From the cell containing the given text, extract its center point as [X, Y] coordinate. 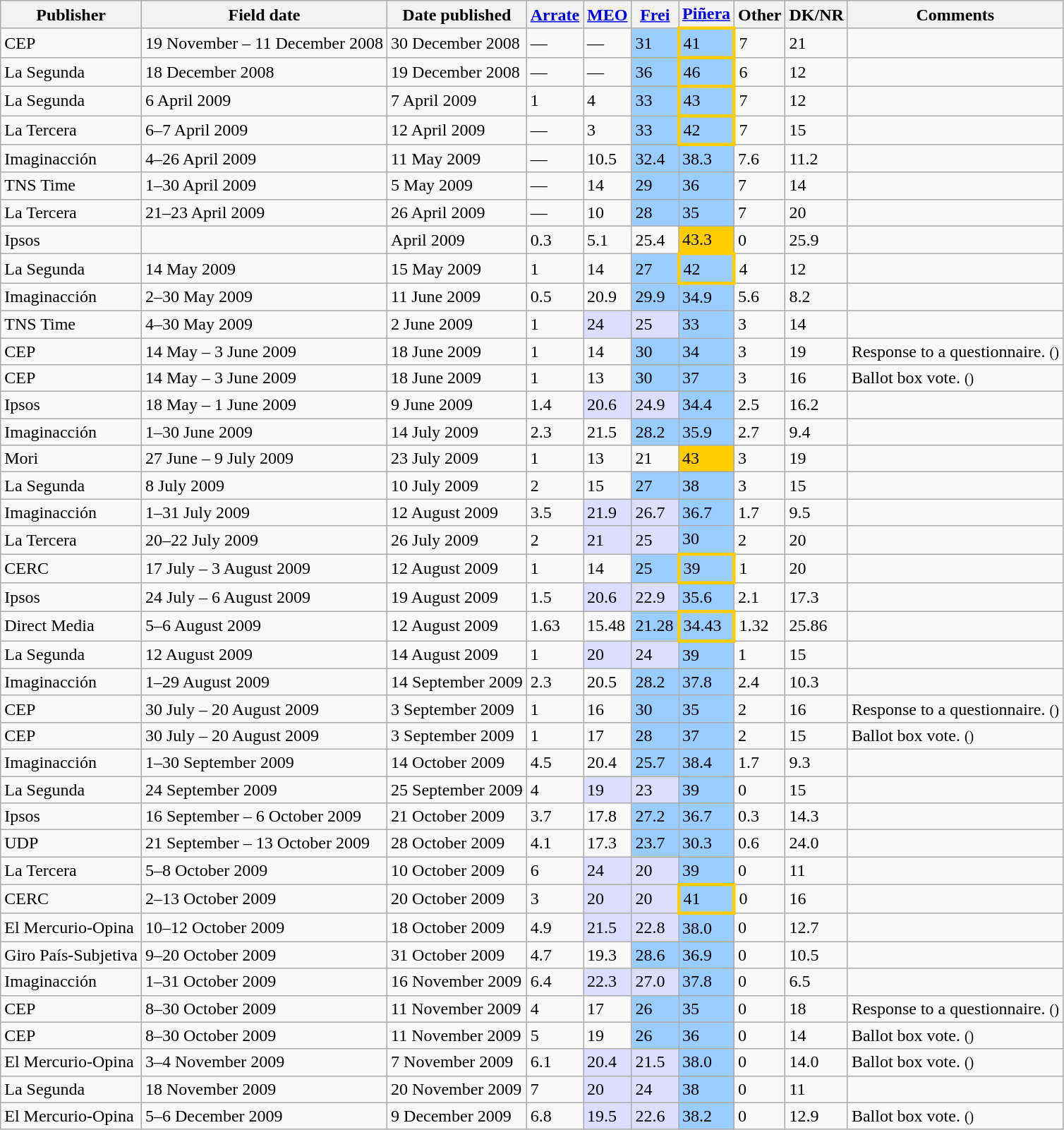
23 [655, 790]
18 October 2009 [457, 927]
4.5 [555, 762]
22.8 [655, 927]
21 October 2009 [457, 817]
19 August 2009 [457, 597]
25.9 [816, 240]
27.0 [655, 982]
19 November – 11 December 2008 [264, 42]
30.3 [707, 843]
2.1 [760, 597]
16 September – 6 October 2009 [264, 817]
Field date [264, 15]
9 December 2009 [457, 1116]
11 June 2009 [457, 297]
9 June 2009 [457, 405]
16.2 [816, 405]
18 December 2008 [264, 72]
1.4 [555, 405]
14 October 2009 [457, 762]
25 September 2009 [457, 790]
6.1 [555, 1062]
20.9 [607, 297]
Other [760, 15]
7.6 [760, 159]
2.5 [760, 405]
43.3 [707, 240]
Direct Media [71, 627]
10.3 [816, 682]
34.9 [707, 297]
1.63 [555, 627]
32.4 [655, 159]
2 June 2009 [457, 324]
10 [607, 212]
8 July 2009 [264, 486]
2.4 [760, 682]
2.7 [760, 432]
38.3 [707, 159]
9–20 October 2009 [264, 955]
7 November 2009 [457, 1062]
6.5 [816, 982]
2–13 October 2009 [264, 899]
Piñera [707, 15]
10 July 2009 [457, 486]
0.5 [555, 297]
21.9 [607, 512]
1.5 [555, 597]
26.7 [655, 512]
3–4 November 2009 [264, 1062]
6 April 2009 [264, 100]
6.8 [555, 1116]
34 [707, 351]
31 October 2009 [457, 955]
26 April 2009 [457, 212]
9.5 [816, 512]
DK/NR [816, 15]
4–26 April 2009 [264, 159]
38.4 [707, 762]
22.9 [655, 597]
20 November 2009 [457, 1089]
1–30 June 2009 [264, 432]
Giro País-Subjetiva [71, 955]
10–12 October 2009 [264, 927]
24.9 [655, 405]
20 October 2009 [457, 899]
17.8 [607, 817]
1–30 September 2009 [264, 762]
20–22 July 2009 [264, 540]
25.86 [816, 627]
19.3 [607, 955]
Date published [457, 15]
30 December 2008 [457, 42]
14.0 [816, 1062]
Arrate [555, 15]
5 May 2009 [457, 186]
18 May – 1 June 2009 [264, 405]
29.9 [655, 297]
5 [555, 1035]
31 [655, 42]
7 April 2009 [457, 100]
5.6 [760, 297]
5–6 August 2009 [264, 627]
12 April 2009 [457, 130]
0.6 [760, 843]
11.2 [816, 159]
4.7 [555, 955]
UDP [71, 843]
19.5 [607, 1116]
1–30 April 2009 [264, 186]
15 May 2009 [457, 268]
35.9 [707, 432]
29 [655, 186]
5–8 October 2009 [264, 871]
23 July 2009 [457, 459]
20.5 [607, 682]
1–31 July 2009 [264, 512]
25.7 [655, 762]
28 October 2009 [457, 843]
Mori [71, 459]
11 May 2009 [457, 159]
4–30 May 2009 [264, 324]
9.4 [816, 432]
18 [816, 1009]
14 July 2009 [457, 432]
Frei [655, 15]
9.3 [816, 762]
19 December 2008 [457, 72]
18 November 2009 [264, 1089]
1–29 August 2009 [264, 682]
16 November 2009 [457, 982]
April 2009 [457, 240]
24.0 [816, 843]
17 July – 3 August 2009 [264, 567]
14 August 2009 [457, 655]
27.2 [655, 817]
34.4 [707, 405]
5.1 [607, 240]
21.28 [655, 627]
38.2 [707, 1116]
1.32 [760, 627]
22.3 [607, 982]
3.7 [555, 817]
35.6 [707, 597]
2–30 May 2009 [264, 297]
14 May 2009 [264, 268]
22.6 [655, 1116]
26 July 2009 [457, 540]
36.9 [707, 955]
Comments [955, 15]
10 October 2009 [457, 871]
34.43 [707, 627]
8.2 [816, 297]
MEO [607, 15]
28.6 [655, 955]
6–7 April 2009 [264, 130]
Publisher [71, 15]
23.7 [655, 843]
46 [707, 72]
15.48 [607, 627]
4.1 [555, 843]
14.3 [816, 817]
4.9 [555, 927]
12.7 [816, 927]
3.5 [555, 512]
27 June – 9 July 2009 [264, 459]
21–23 April 2009 [264, 212]
12.9 [816, 1116]
1–31 October 2009 [264, 982]
6.4 [555, 982]
5–6 December 2009 [264, 1116]
21 September – 13 October 2009 [264, 843]
14 September 2009 [457, 682]
24 July – 6 August 2009 [264, 597]
24 September 2009 [264, 790]
25.4 [655, 240]
